Return (X, Y) of the center of cell containing provided text 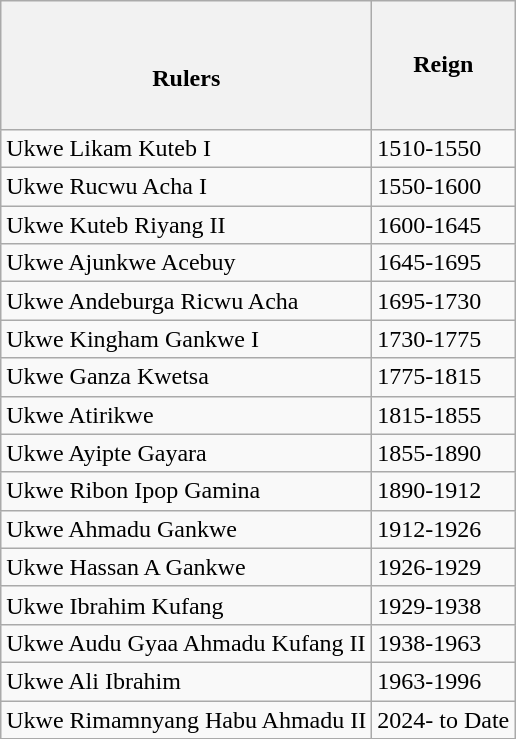
Ukwe Ahmadu Gankwe (186, 529)
2024- to Date (444, 720)
Rulers (186, 66)
1550-1600 (444, 187)
Ukwe Atirikwe (186, 415)
Ukwe Rucwu Acha I (186, 187)
Ukwe Likam Kuteb I (186, 149)
Ukwe Andeburga Ricwu Acha (186, 301)
1929-1938 (444, 605)
Ukwe Ajunkwe Acebuy (186, 263)
1695-1730 (444, 301)
1510-1550 (444, 149)
1926-1929 (444, 567)
1963-1996 (444, 681)
1938-1963 (444, 643)
1730-1775 (444, 339)
Ukwe Ali Ibrahim (186, 681)
1600-1645 (444, 225)
1890-1912 (444, 491)
1775-1815 (444, 377)
1912-1926 (444, 529)
Ukwe Audu Gyaa Ahmadu Kufang II (186, 643)
Ukwe Ayipte Gayara (186, 453)
Ukwe Hassan A Gankwe (186, 567)
Ukwe Ibrahim Kufang (186, 605)
1645-1695 (444, 263)
Ukwe Ribon Ipop Gamina (186, 491)
Reign (444, 66)
Ukwe Rimamnyang Habu Ahmadu II (186, 720)
Ukwe Kuteb Riyang II (186, 225)
Ukwe Ganza Kwetsa (186, 377)
1855-1890 (444, 453)
Ukwe Kingham Gankwe I (186, 339)
1815-1855 (444, 415)
